Return the [x, y] coordinate for the center point of the cell that contains the specified text.  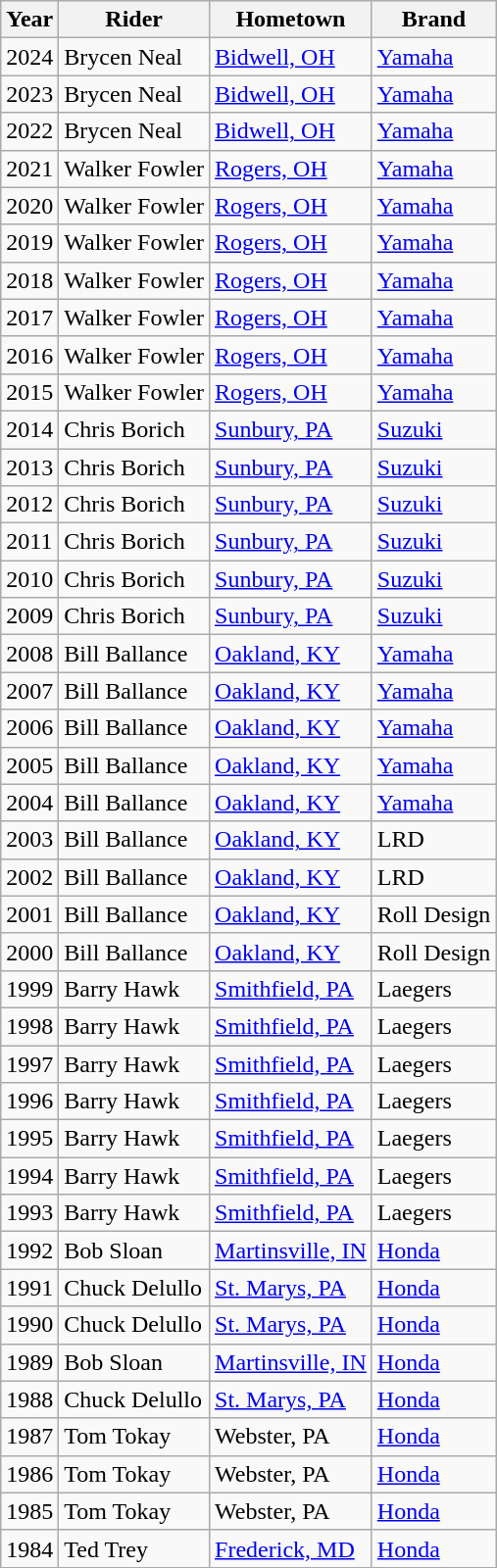
Rider [134, 20]
2002 [29, 877]
2001 [29, 914]
Hometown [291, 20]
1989 [29, 1362]
2016 [29, 355]
1996 [29, 1102]
2015 [29, 392]
1995 [29, 1139]
2008 [29, 654]
Year [29, 20]
1988 [29, 1399]
Frederick, MD [291, 1548]
1984 [29, 1548]
1985 [29, 1511]
2018 [29, 280]
1994 [29, 1176]
2000 [29, 952]
2003 [29, 840]
2022 [29, 131]
1997 [29, 1063]
2013 [29, 467]
Brand [433, 20]
2014 [29, 429]
2005 [29, 765]
2023 [29, 94]
2010 [29, 579]
2021 [29, 169]
1990 [29, 1325]
1987 [29, 1437]
2007 [29, 691]
2017 [29, 318]
1991 [29, 1288]
1992 [29, 1250]
2020 [29, 206]
2024 [29, 57]
2012 [29, 505]
Ted Trey [134, 1548]
1999 [29, 989]
2019 [29, 243]
2006 [29, 728]
2004 [29, 803]
1998 [29, 1026]
1993 [29, 1213]
2009 [29, 616]
1986 [29, 1474]
2011 [29, 542]
